Identify which cell holds the provided text, then report its [x, y] central coordinate. 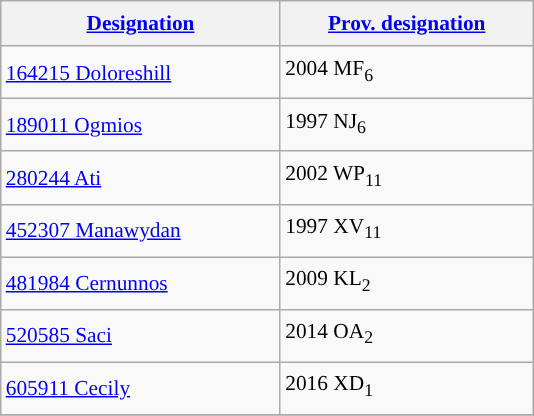
1997 XV11 [406, 230]
2016 XD1 [406, 388]
2009 KL2 [406, 284]
164215 Doloreshill [140, 72]
520585 Saci [140, 336]
452307 Manawydan [140, 230]
605911 Cecily [140, 388]
189011 Ogmios [140, 126]
Designation [140, 24]
Prov. designation [406, 24]
280244 Ati [140, 178]
1997 NJ6 [406, 126]
481984 Cernunnos [140, 284]
2004 MF6 [406, 72]
2002 WP11 [406, 178]
2014 OA2 [406, 336]
